Extract the [x, y] coordinate from the center of the cell holding the provided text.  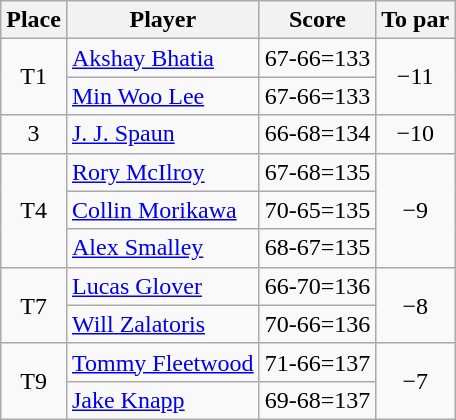
T1 [34, 77]
Lucas Glover [162, 286]
Rory McIlroy [162, 172]
−9 [416, 210]
67-68=135 [318, 172]
Tommy Fleetwood [162, 362]
70-65=135 [318, 210]
Will Zalatoris [162, 324]
Jake Knapp [162, 400]
3 [34, 134]
68-67=135 [318, 248]
70-66=136 [318, 324]
69-68=137 [318, 400]
Alex Smalley [162, 248]
Collin Morikawa [162, 210]
Place [34, 20]
−10 [416, 134]
Min Woo Lee [162, 96]
66-68=134 [318, 134]
T4 [34, 210]
Akshay Bhatia [162, 58]
J. J. Spaun [162, 134]
−11 [416, 77]
T9 [34, 381]
66-70=136 [318, 286]
−7 [416, 381]
Score [318, 20]
To par [416, 20]
−8 [416, 305]
Player [162, 20]
T7 [34, 305]
71-66=137 [318, 362]
